Detect which cell encompasses the target text, then output its [X, Y] center coordinate. 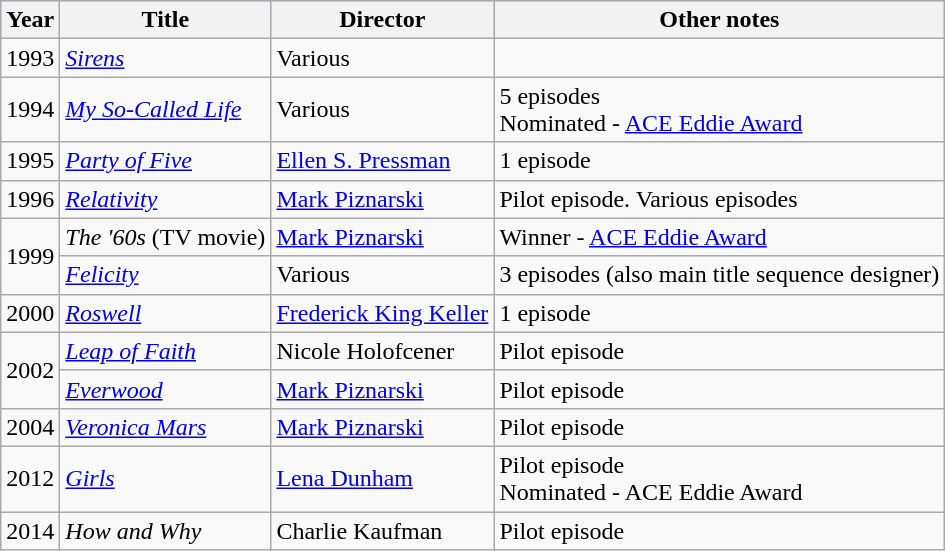
Year [30, 20]
Title [166, 20]
Nicole Holofcener [382, 351]
1993 [30, 58]
How and Why [166, 531]
The '60s (TV movie) [166, 237]
2014 [30, 531]
Ellen S. Pressman [382, 161]
1994 [30, 110]
Frederick King Keller [382, 313]
Director [382, 20]
Felicity [166, 275]
Pilot episode. Various episodes [720, 199]
Lena Dunham [382, 478]
Sirens [166, 58]
Leap of Faith [166, 351]
2000 [30, 313]
Relativity [166, 199]
2012 [30, 478]
Everwood [166, 389]
2004 [30, 427]
2002 [30, 370]
Winner - ACE Eddie Award [720, 237]
Veronica Mars [166, 427]
My So-Called Life [166, 110]
Girls [166, 478]
Party of Five [166, 161]
3 episodes (also main title sequence designer) [720, 275]
5 episodesNominated - ACE Eddie Award [720, 110]
1999 [30, 256]
1996 [30, 199]
Other notes [720, 20]
Charlie Kaufman [382, 531]
1995 [30, 161]
Roswell [166, 313]
Pilot episodeNominated - ACE Eddie Award [720, 478]
